Output the (X, Y) coordinate of the center of the cell containing the given text.  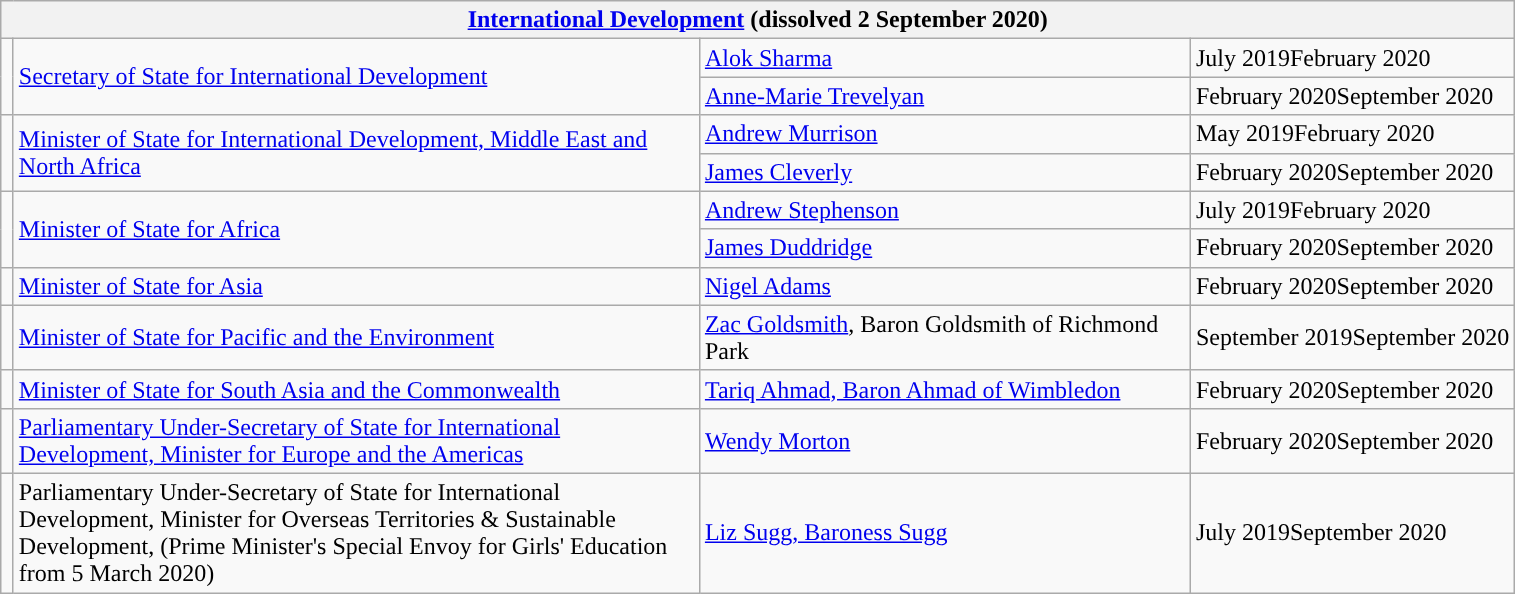
Anne-Marie Trevelyan (944, 96)
James Duddridge (944, 248)
Tariq Ahmad, Baron Ahmad of Wimbledon (944, 389)
Minister of State for South Asia and the Commonwealth (356, 389)
Wendy Morton (944, 440)
Minister of State for Pacific and the Environment (356, 338)
Andrew Murrison (944, 134)
International Development (dissolved 2 September 2020) (758, 20)
Andrew Stephenson (944, 210)
Zac Goldsmith, Baron Goldsmith of Richmond Park (944, 338)
Parliamentary Under-Secretary of State for International Development, Minister for Europe and the Americas (356, 440)
July 2019September 2020 (1352, 532)
Minister of State for Asia (356, 286)
Secretary of State for International Development (356, 77)
September 2019September 2020 (1352, 338)
Liz Sugg, Baroness Sugg (944, 532)
Alok Sharma (944, 58)
Minister of State for Africa (356, 229)
James Cleverly (944, 172)
Minister of State for International Development, Middle East and North Africa (356, 153)
Nigel Adams (944, 286)
May 2019February 2020 (1352, 134)
